Capture the cell that displays the provided text and extract its [X, Y] central coordinate. 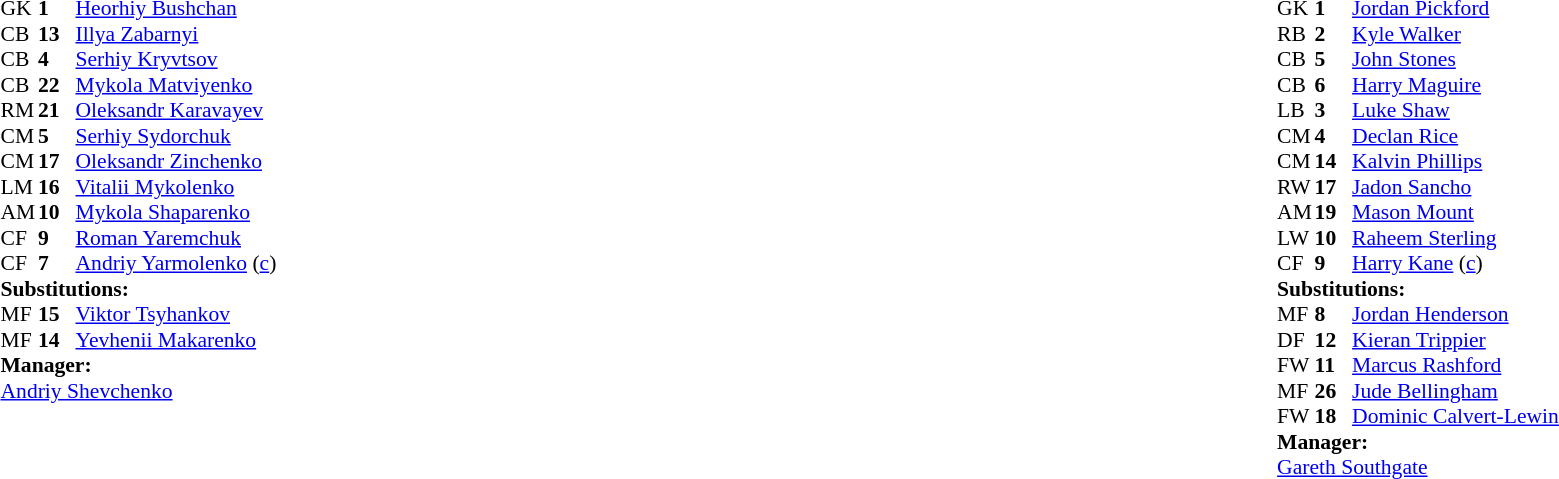
LW [1296, 238]
Mason Mount [1456, 213]
Mykola Matviyenko [176, 85]
Serhiy Kryvtsov [176, 59]
Viktor Tsyhankov [176, 315]
Andriy Shevchenko [138, 391]
RM [19, 111]
12 [1334, 340]
Yevhenii Makarenko [176, 340]
16 [57, 187]
RW [1296, 187]
DF [1296, 340]
2 [1334, 34]
Kyle Walker [1456, 34]
Declan Rice [1456, 136]
22 [57, 85]
8 [1334, 315]
26 [1334, 391]
6 [1334, 85]
Marcus Rashford [1456, 365]
3 [1334, 111]
John Stones [1456, 59]
Oleksandr Zinchenko [176, 161]
Kieran Trippier [1456, 340]
Vitalii Mykolenko [176, 187]
21 [57, 111]
18 [1334, 417]
Raheem Sterling [1456, 238]
Illya Zabarnyi [176, 34]
Jadon Sancho [1456, 187]
Luke Shaw [1456, 111]
LM [19, 187]
Jude Bellingham [1456, 391]
13 [57, 34]
Serhiy Sydorchuk [176, 136]
Roman Yaremchuk [176, 238]
7 [57, 263]
Oleksandr Karavayev [176, 111]
LB [1296, 111]
Andriy Yarmolenko (c) [176, 263]
Harry Kane (c) [1456, 263]
19 [1334, 213]
Jordan Henderson [1456, 315]
Kalvin Phillips [1456, 161]
11 [1334, 365]
Harry Maguire [1456, 85]
Mykola Shaparenko [176, 213]
RB [1296, 34]
15 [57, 315]
Dominic Calvert-Lewin [1456, 417]
